Search for the cell housing the specified text and yield its [X, Y] center coordinate. 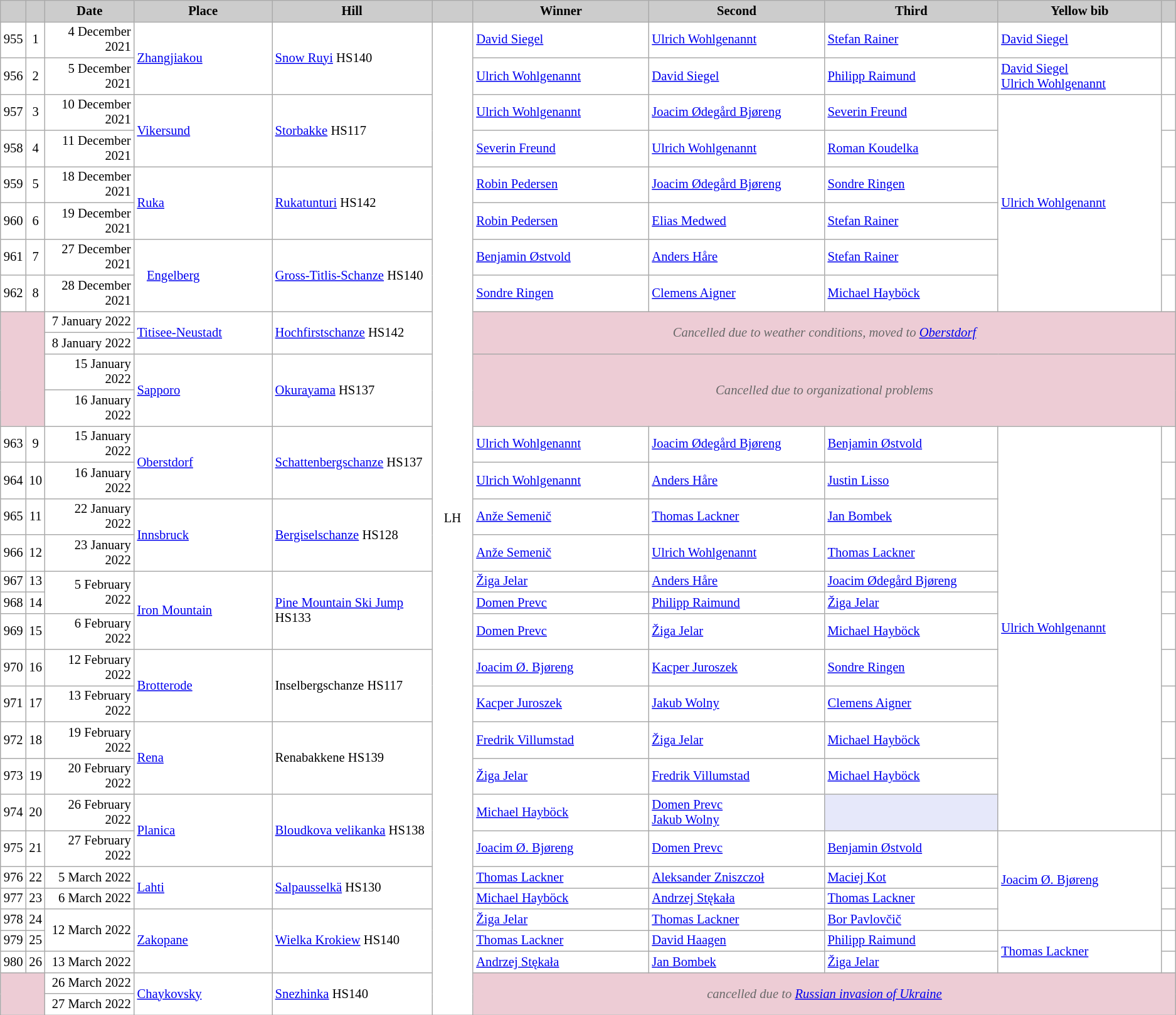
Engelberg [203, 275]
Jakub Wolny [736, 703]
Salpausselkä HS130 [352, 888]
Hill [352, 11]
LH [452, 518]
Bloudkova velikanka HS138 [352, 830]
974 [14, 812]
20 February 2022 [90, 776]
16 [35, 668]
Iron Mountain [203, 609]
959 [14, 184]
980 [14, 962]
Second [736, 11]
8 [35, 293]
957 [14, 112]
Date [90, 11]
21 [35, 848]
Brotterode [203, 686]
979 [14, 940]
Gross-Titlis-Schanze HS140 [352, 275]
18 December 2021 [90, 184]
6 [35, 221]
23 [35, 898]
Roman Koudelka [912, 149]
961 [14, 257]
Storbakke HS117 [352, 130]
11 December 2021 [90, 149]
977 [14, 898]
Yellow bib [1079, 11]
12 February 2022 [90, 668]
Pine Mountain Ski Jump HS133 [352, 609]
13 [35, 581]
Justin Lisso [912, 480]
975 [14, 848]
4 [35, 149]
27 March 2022 [90, 1004]
7 [35, 257]
Ruka [203, 202]
Okurayama HS137 [352, 390]
Inselbergschanze HS117 [352, 686]
22 January 2022 [90, 517]
Innsbruck [203, 535]
972 [14, 740]
5 February 2022 [90, 592]
958 [14, 149]
Third [912, 11]
6 February 2022 [90, 631]
Titisee-Neustadt [203, 332]
9 [35, 444]
Hochfirstschanze HS142 [352, 332]
Aleksander Zniszczoł [736, 877]
Zhangjiakou [203, 58]
963 [14, 444]
7 January 2022 [90, 322]
11 [35, 517]
Chaykovsky [203, 994]
23 January 2022 [90, 552]
4 December 2021 [90, 39]
Bor Pavlovčič [912, 920]
19 [35, 776]
David Siegel Ulrich Wohlgenannt [1079, 76]
962 [14, 293]
964 [14, 480]
976 [14, 877]
Snow Ruyi HS140 [352, 58]
28 December 2021 [90, 293]
1 [35, 39]
5 December 2021 [90, 76]
26 March 2022 [90, 983]
David Haagen [736, 940]
968 [14, 602]
Bergiselschanze HS128 [352, 535]
24 [35, 920]
18 [35, 740]
967 [14, 581]
970 [14, 668]
Elias Medwed [736, 221]
Maciej Kot [912, 877]
960 [14, 221]
25 [35, 940]
15 [35, 631]
26 February 2022 [90, 812]
Winner [561, 11]
Cancelled due to weather conditions, moved to Oberstdorf [824, 332]
Schattenbergschanze HS137 [352, 462]
13 March 2022 [90, 962]
971 [14, 703]
17 [35, 703]
Snezhinka HS140 [352, 994]
5 March 2022 [90, 877]
978 [14, 920]
Planica [203, 830]
969 [14, 631]
966 [14, 552]
19 December 2021 [90, 221]
965 [14, 517]
956 [14, 76]
Vikersund [203, 130]
13 February 2022 [90, 703]
Rena [203, 758]
973 [14, 776]
12 [35, 552]
20 [35, 812]
955 [14, 39]
Oberstdorf [203, 462]
2 [35, 76]
12 March 2022 [90, 930]
Wielka Krokiew HS140 [352, 940]
8 January 2022 [90, 343]
Lahti [203, 888]
10 [35, 480]
22 [35, 877]
27 February 2022 [90, 848]
10 December 2021 [90, 112]
Place [203, 11]
cancelled due to Russian invasion of Ukraine [824, 994]
3 [35, 112]
Cancelled due to organizational problems [824, 390]
14 [35, 602]
27 December 2021 [90, 257]
19 February 2022 [90, 740]
Rukatunturi HS142 [352, 202]
Zakopane [203, 940]
5 [35, 184]
6 March 2022 [90, 898]
Sapporo [203, 390]
Renabakkene HS139 [352, 758]
26 [35, 962]
Domen Prevc Jakub Wolny [736, 812]
